Capture the cell that displays the provided text and extract its (X, Y) central coordinate. 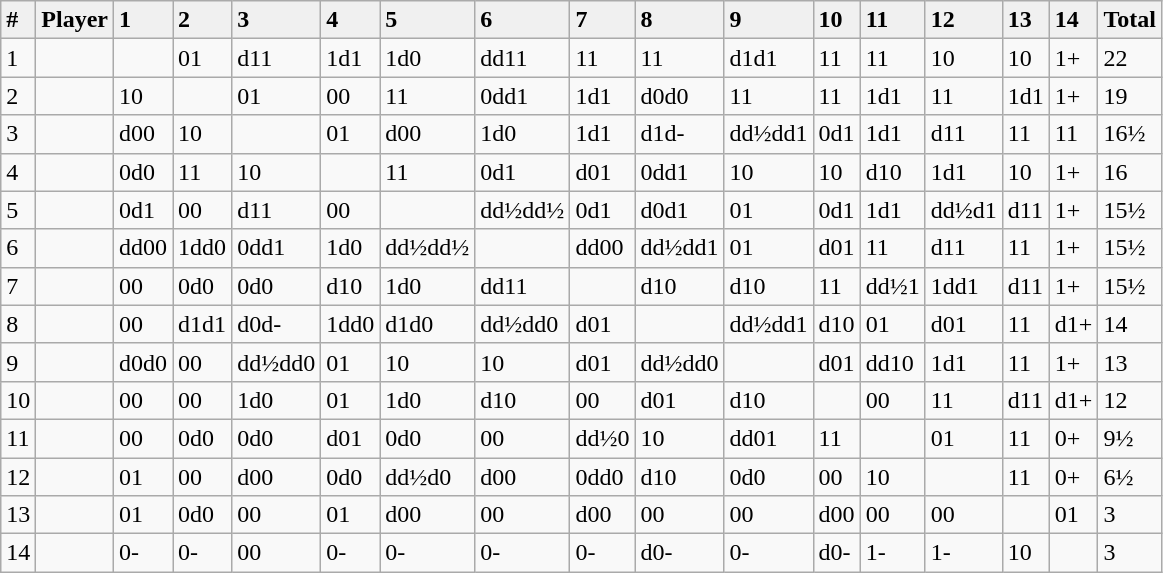
1dd1 (964, 286)
dd10 (892, 362)
# (18, 20)
0dd0 (602, 477)
Total (1130, 20)
dd½1 (892, 286)
dd01 (768, 438)
9½ (1130, 438)
19 (1130, 96)
d0d- (276, 324)
dd½0 (602, 438)
16 (1130, 172)
Player (75, 20)
6½ (1130, 477)
22 (1130, 58)
dd½d0 (428, 477)
d1d0 (428, 324)
dd½d1 (964, 210)
d1d- (680, 134)
16½ (1130, 134)
d0d1 (680, 210)
